Extract the (X, Y) coordinate from the center of the cell holding the provided text.  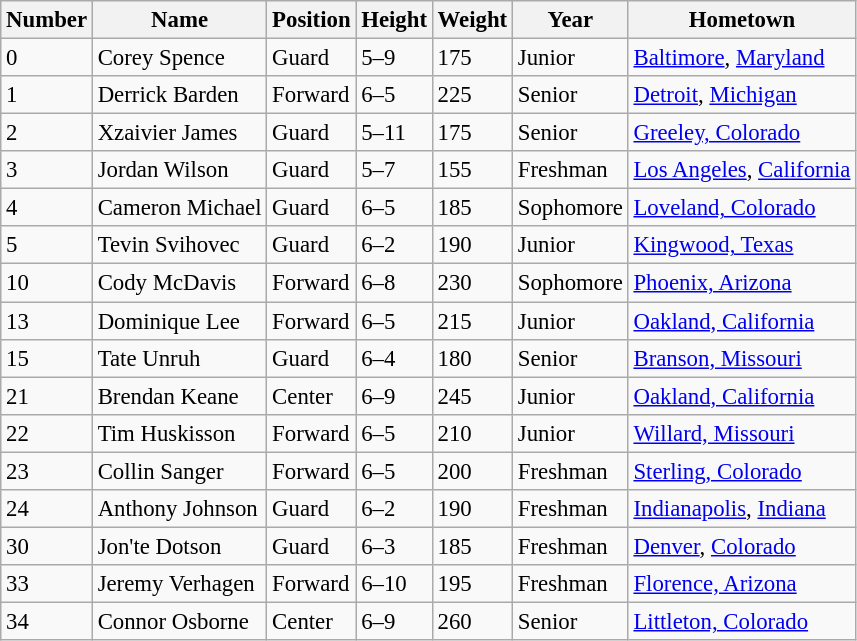
22 (47, 433)
15 (47, 358)
Weight (472, 20)
Name (179, 20)
215 (472, 321)
5 (47, 245)
23 (47, 471)
Connor Osborne (179, 621)
Derrick Barden (179, 95)
230 (472, 283)
5–7 (394, 170)
Collin Sanger (179, 471)
Jeremy Verhagen (179, 584)
Phoenix, Arizona (742, 283)
Florence, Arizona (742, 584)
Los Angeles, California (742, 170)
6–3 (394, 546)
33 (47, 584)
34 (47, 621)
Sterling, Colorado (742, 471)
4 (47, 208)
Branson, Missouri (742, 358)
Willard, Missouri (742, 433)
30 (47, 546)
13 (47, 321)
21 (47, 396)
260 (472, 621)
0 (47, 58)
Littleton, Colorado (742, 621)
Position (312, 20)
Jon'te Dotson (179, 546)
Tevin Svihovec (179, 245)
Number (47, 20)
Denver, Colorado (742, 546)
225 (472, 95)
6–4 (394, 358)
210 (472, 433)
Detroit, Michigan (742, 95)
10 (47, 283)
Cameron Michael (179, 208)
3 (47, 170)
5–11 (394, 133)
Height (394, 20)
195 (472, 584)
1 (47, 95)
5–9 (394, 58)
6–8 (394, 283)
Loveland, Colorado (742, 208)
Indianapolis, Indiana (742, 509)
Brendan Keane (179, 396)
180 (472, 358)
Jordan Wilson (179, 170)
Greeley, Colorado (742, 133)
Anthony Johnson (179, 509)
2 (47, 133)
24 (47, 509)
Baltimore, Maryland (742, 58)
Tim Huskisson (179, 433)
200 (472, 471)
Year (571, 20)
155 (472, 170)
6–10 (394, 584)
Kingwood, Texas (742, 245)
Tate Unruh (179, 358)
245 (472, 396)
Dominique Lee (179, 321)
Corey Spence (179, 58)
Hometown (742, 20)
Xzaivier James (179, 133)
Cody McDavis (179, 283)
